Detect which cell encompasses the target text, then output its (X, Y) center coordinate. 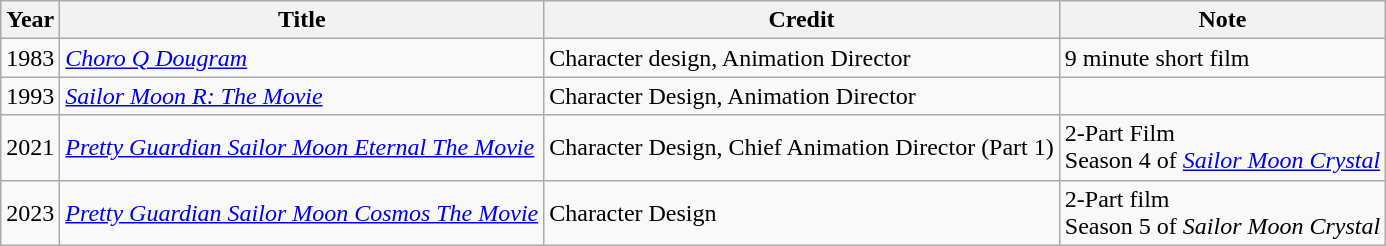
Character Design (802, 212)
Year (30, 20)
1983 (30, 58)
Pretty Guardian Sailor Moon Eternal The Movie (302, 148)
9 minute short film (1222, 58)
2-Part FilmSeason 4 of Sailor Moon Crystal (1222, 148)
Title (302, 20)
2023 (30, 212)
Credit (802, 20)
Character Design, Chief Animation Director (Part 1) (802, 148)
Choro Q Dougram (302, 58)
2021 (30, 148)
Sailor Moon R: The Movie (302, 96)
Pretty Guardian Sailor Moon Cosmos The Movie (302, 212)
Character Design, Animation Director (802, 96)
2-Part filmSeason 5 of Sailor Moon Crystal (1222, 212)
Character design, Animation Director (802, 58)
1993 (30, 96)
Note (1222, 20)
